Find where the given text appears and provide that cell's center as [X, Y] coordinate. 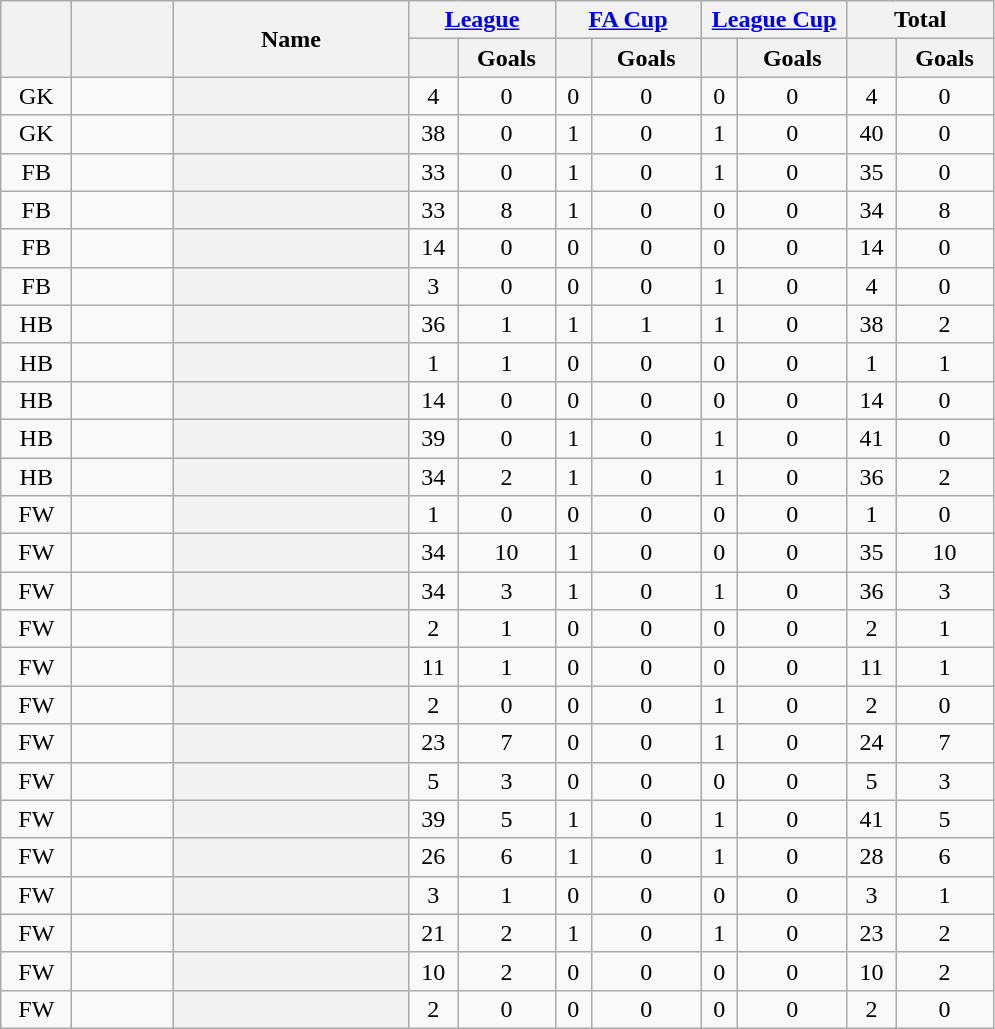
24 [872, 743]
League [482, 20]
Total [920, 20]
League Cup [774, 20]
FA Cup [628, 20]
Name [291, 39]
28 [872, 857]
40 [872, 134]
26 [434, 857]
21 [434, 933]
